Pinpoint the cell where the given text exists, returning its (x, y) midpoint coordinate. 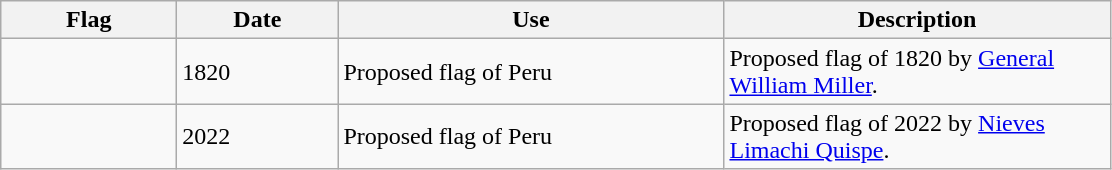
2022 (258, 136)
Description (917, 20)
Date (258, 20)
Proposed flag of 1820 by General William Miller. (917, 72)
Proposed flag of 2022 by Nieves Limachi Quispe. (917, 136)
Use (531, 20)
Flag (89, 20)
1820 (258, 72)
